From the cell containing the given text, extract its center point as (x, y) coordinate. 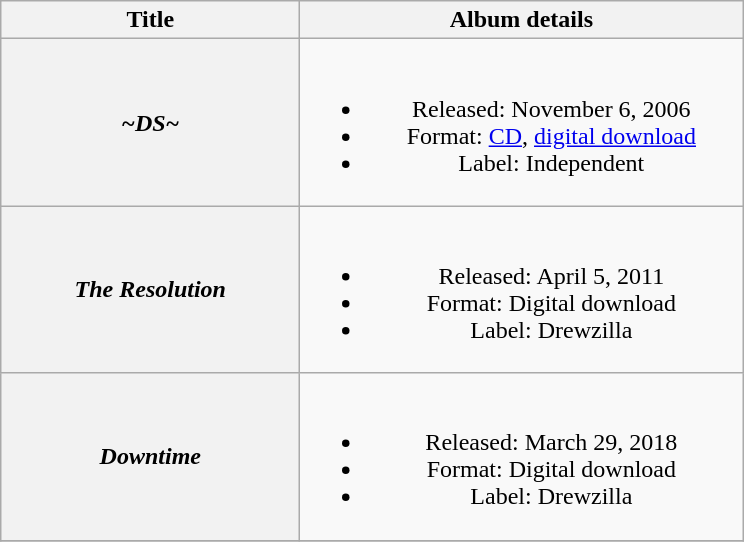
Released: November 6, 2006Format: CD, digital downloadLabel: Independent (522, 122)
Title (150, 20)
~DS~ (150, 122)
The Resolution (150, 290)
Released: April 5, 2011Format: Digital downloadLabel: Drewzilla (522, 290)
Downtime (150, 456)
Album details (522, 20)
Released: March 29, 2018Format: Digital downloadLabel: Drewzilla (522, 456)
